Scan for the cell matching the given text and deliver its (x, y) coordinate at center. 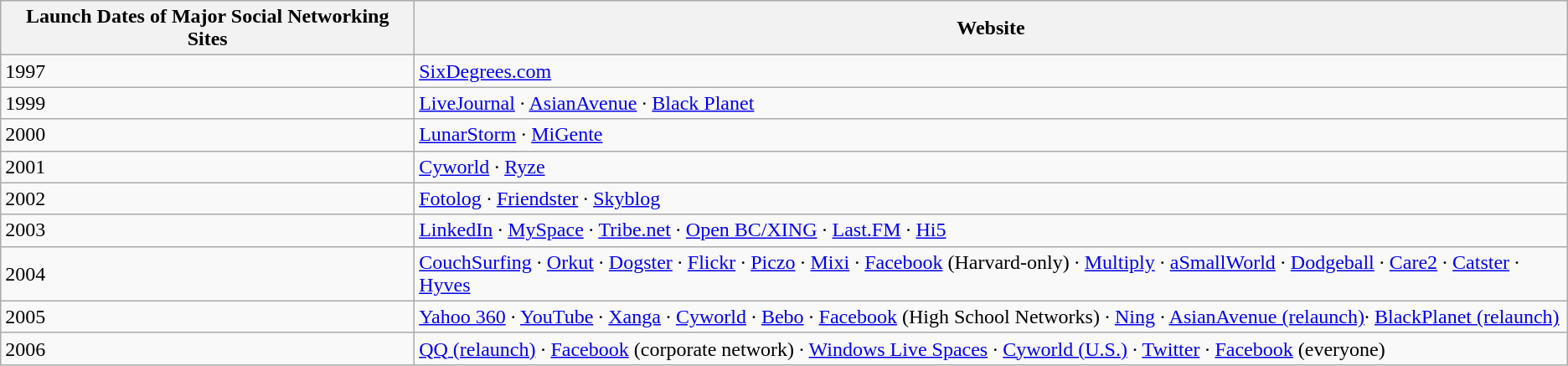
LunarStorm · MiGente (992, 135)
2001 (208, 167)
Yahoo 360 · YouTube · Xanga · Cyworld · Bebo · Facebook (High School Networks) · Ning · AsianAvenue (relaunch)· BlackPlanet (relaunch) (992, 317)
LiveJournal · AsianAvenue · Black Planet (992, 103)
SixDegrees.com (992, 71)
1997 (208, 71)
QQ (relaunch) · Facebook (corporate network) · Windows Live Spaces · Cyworld (U.S.) · Twitter · Facebook (everyone) (992, 348)
2004 (208, 273)
LinkedIn · MySpace · Tribe.net · Open BC/XING · Last.FM · Hi5 (992, 230)
2006 (208, 348)
2005 (208, 317)
2000 (208, 135)
Fotolog · Friendster · Skyblog (992, 198)
1999 (208, 103)
CouchSurfing · Orkut · Dogster · Flickr · Piczo · Mixi · Facebook (Harvard-only) · Multiply · aSmallWorld · Dodgeball · Care2 · Catster · Hyves (992, 273)
Website (992, 28)
Cyworld · Ryze (992, 167)
2003 (208, 230)
Launch Dates of Major Social Networking Sites (208, 28)
2002 (208, 198)
